From the cell containing the given text, extract its center point as (x, y) coordinate. 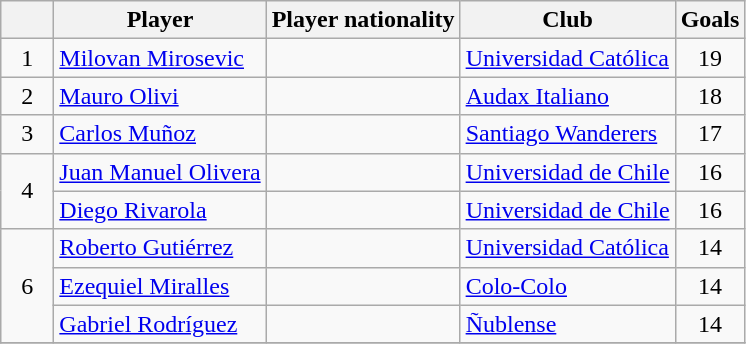
18 (710, 96)
17 (710, 134)
Roberto Gutiérrez (160, 248)
Diego Rivarola (160, 210)
Player (160, 20)
1 (28, 58)
3 (28, 134)
Ñublense (568, 324)
Audax Italiano (568, 96)
Santiago Wanderers (568, 134)
Carlos Muñoz (160, 134)
19 (710, 58)
Player nationality (363, 20)
4 (28, 191)
2 (28, 96)
Goals (710, 20)
6 (28, 286)
Club (568, 20)
Colo-Colo (568, 286)
Gabriel Rodríguez (160, 324)
Mauro Olivi (160, 96)
Milovan Mirosevic (160, 58)
Juan Manuel Olivera (160, 172)
Ezequiel Miralles (160, 286)
